Identify which cell holds the provided text, then report its (x, y) central coordinate. 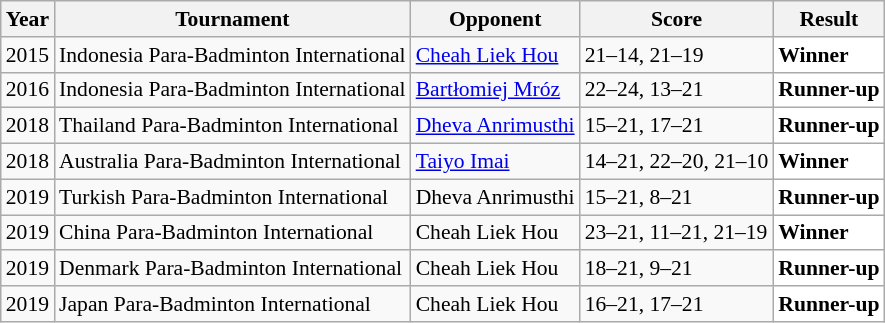
Japan Para-Badminton International (232, 304)
Bartłomiej Mróz (496, 90)
Year (28, 19)
15–21, 8–21 (677, 197)
Denmark Para-Badminton International (232, 269)
Australia Para-Badminton International (232, 162)
15–21, 17–21 (677, 126)
22–24, 13–21 (677, 90)
2016 (28, 90)
16–21, 17–21 (677, 304)
23–21, 11–21, 21–19 (677, 233)
2015 (28, 55)
21–14, 21–19 (677, 55)
Thailand Para-Badminton International (232, 126)
Taiyo Imai (496, 162)
China Para-Badminton International (232, 233)
Opponent (496, 19)
Tournament (232, 19)
18–21, 9–21 (677, 269)
14–21, 22–20, 21–10 (677, 162)
Turkish Para-Badminton International (232, 197)
Result (828, 19)
Score (677, 19)
